Locate the cell with the specified text and output its [X, Y] center coordinate. 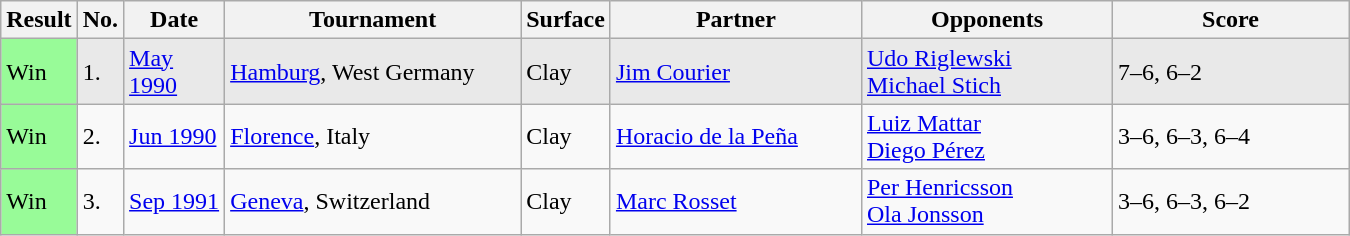
3–6, 6–3, 6–4 [1231, 136]
Hamburg, West Germany [373, 72]
Geneva, Switzerland [373, 202]
Date [174, 20]
Jim Courier [736, 72]
Per Henricsson Ola Jonsson [986, 202]
3–6, 6–3, 6–2 [1231, 202]
Surface [566, 20]
Result [39, 20]
7–6, 6–2 [1231, 72]
May 1990 [174, 72]
1. [100, 72]
Tournament [373, 20]
Jun 1990 [174, 136]
Luiz Mattar Diego Pérez [986, 136]
Florence, Italy [373, 136]
Udo Riglewski Michael Stich [986, 72]
3. [100, 202]
Marc Rosset [736, 202]
Horacio de la Peña [736, 136]
Sep 1991 [174, 202]
Opponents [986, 20]
Score [1231, 20]
No. [100, 20]
Partner [736, 20]
2. [100, 136]
